From the cell containing the given text, extract its center point as [x, y] coordinate. 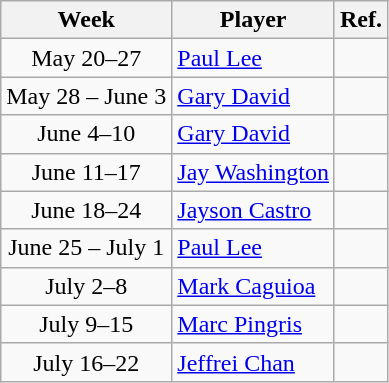
July 16–22 [86, 362]
June 11–17 [86, 172]
Jay Washington [254, 172]
Jeffrei Chan [254, 362]
Ref. [360, 20]
Jayson Castro [254, 210]
May 28 – June 3 [86, 96]
Mark Caguioa [254, 286]
May 20–27 [86, 58]
June 4–10 [86, 134]
Marc Pingris [254, 324]
July 2–8 [86, 286]
July 9–15 [86, 324]
June 18–24 [86, 210]
Player [254, 20]
Week [86, 20]
June 25 – July 1 [86, 248]
